Detect which cell encompasses the target text, then output its (x, y) center coordinate. 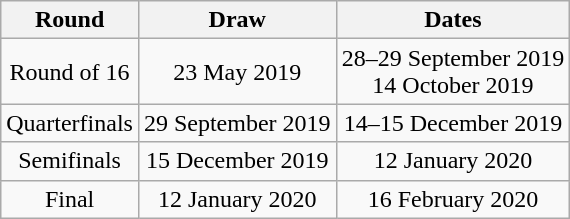
Draw (237, 20)
Quarterfinals (70, 123)
Round of 16 (70, 72)
16 February 2020 (453, 199)
Round (70, 20)
Dates (453, 20)
28–29 September 201914 October 2019 (453, 72)
14–15 December 2019 (453, 123)
Semifinals (70, 161)
15 December 2019 (237, 161)
23 May 2019 (237, 72)
29 September 2019 (237, 123)
Final (70, 199)
